Identify which cell holds the provided text, then report its (X, Y) central coordinate. 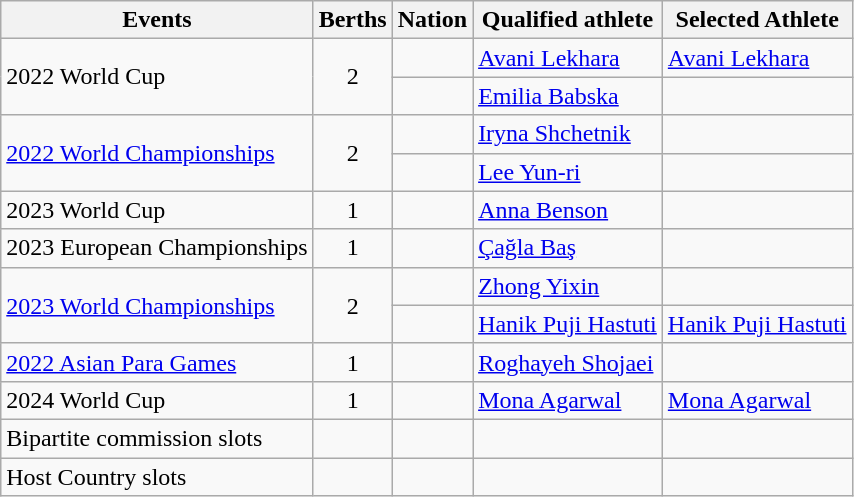
2024 World Cup (157, 400)
Bipartite commission slots (157, 438)
2023 World Championships (157, 305)
Lee Yun-ri (568, 172)
Iryna Shchetnik (568, 134)
2022 World Championships (157, 153)
2022 Asian Para Games (157, 362)
Berths (352, 20)
Qualified athlete (568, 20)
2023 European Championships (157, 248)
2023 World Cup (157, 210)
Roghayeh Shojaei (568, 362)
2022 World Cup (157, 77)
Zhong Yixin (568, 286)
Çağla Baş (568, 248)
Host Country slots (157, 477)
Nation (432, 20)
Selected Athlete (757, 20)
Events (157, 20)
Emilia Babska (568, 96)
Anna Benson (568, 210)
